Capture the cell that displays the provided text and extract its [x, y] central coordinate. 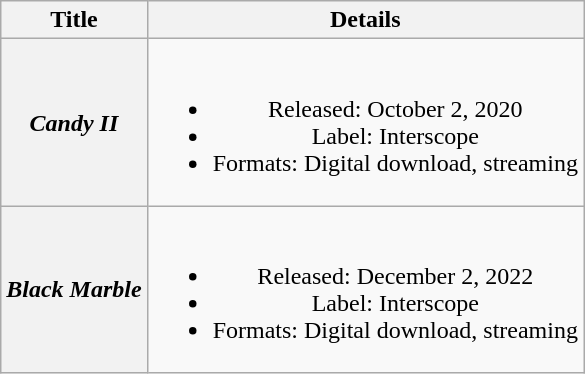
Released: October 2, 2020Label: InterscopeFormats: Digital download, streaming [365, 122]
Candy II [74, 122]
Black Marble [74, 290]
Title [74, 20]
Released: December 2, 2022Label: InterscopeFormats: Digital download, streaming [365, 290]
Details [365, 20]
